Detect which cell encompasses the target text, then output its (X, Y) center coordinate. 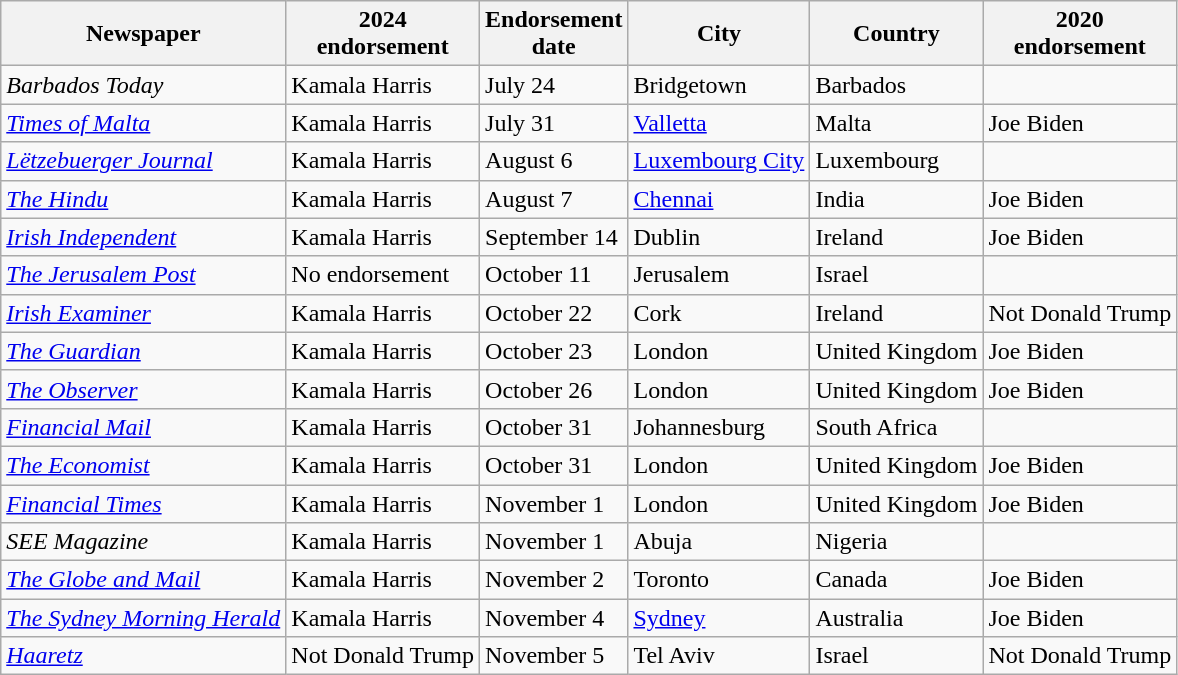
Chennai (719, 199)
Financial Times (144, 503)
2020endorsement (1080, 34)
Luxembourg City (719, 161)
Canada (896, 580)
The Globe and Mail (144, 580)
Haaretz (144, 656)
October 26 (554, 389)
SEE Magazine (144, 542)
Dublin (719, 237)
Irish Examiner (144, 313)
Jerusalem (719, 275)
Australia (896, 618)
Sydney (719, 618)
Times of Malta (144, 123)
Tel Aviv (719, 656)
South Africa (896, 427)
Toronto (719, 580)
Nigeria (896, 542)
India (896, 199)
November 4 (554, 618)
Bridgetown (719, 85)
July 31 (554, 123)
Irish Independent (144, 237)
Endorsementdate (554, 34)
October 22 (554, 313)
The Sydney Morning Herald (144, 618)
Barbados Today (144, 85)
Cork (719, 313)
November 5 (554, 656)
October 23 (554, 351)
Valletta (719, 123)
Johannesburg (719, 427)
The Observer (144, 389)
August 6 (554, 161)
The Hindu (144, 199)
October 11 (554, 275)
August 7 (554, 199)
The Jerusalem Post (144, 275)
Lëtzebuerger Journal (144, 161)
Luxembourg (896, 161)
City (719, 34)
2024endorsement (383, 34)
The Guardian (144, 351)
Malta (896, 123)
Newspaper (144, 34)
July 24 (554, 85)
Country (896, 34)
September 14 (554, 237)
November 2 (554, 580)
The Economist (144, 465)
No endorsement (383, 275)
Financial Mail (144, 427)
Abuja (719, 542)
Barbados (896, 85)
